Scan for the cell matching the given text and deliver its (x, y) coordinate at center. 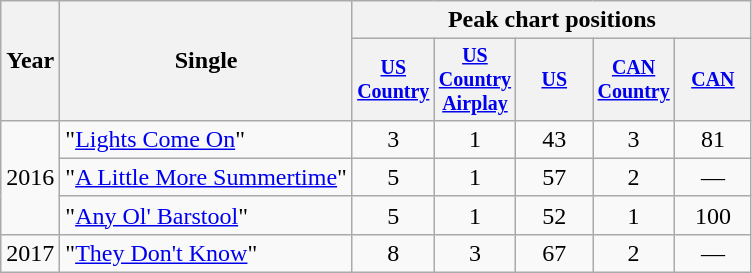
"Lights Come On" (206, 139)
52 (554, 215)
Year (30, 61)
100 (712, 215)
"Any Ol' Barstool" (206, 215)
2016 (30, 177)
43 (554, 139)
CAN Country (634, 80)
8 (393, 253)
US Country Airplay (475, 80)
Single (206, 61)
CAN (712, 80)
81 (712, 139)
Peak chart positions (552, 20)
US (554, 80)
"A Little More Summertime" (206, 177)
US Country (393, 80)
67 (554, 253)
57 (554, 177)
2017 (30, 253)
"They Don't Know" (206, 253)
